Determine the (X, Y) coordinate at the center of the cell enclosing the given text.  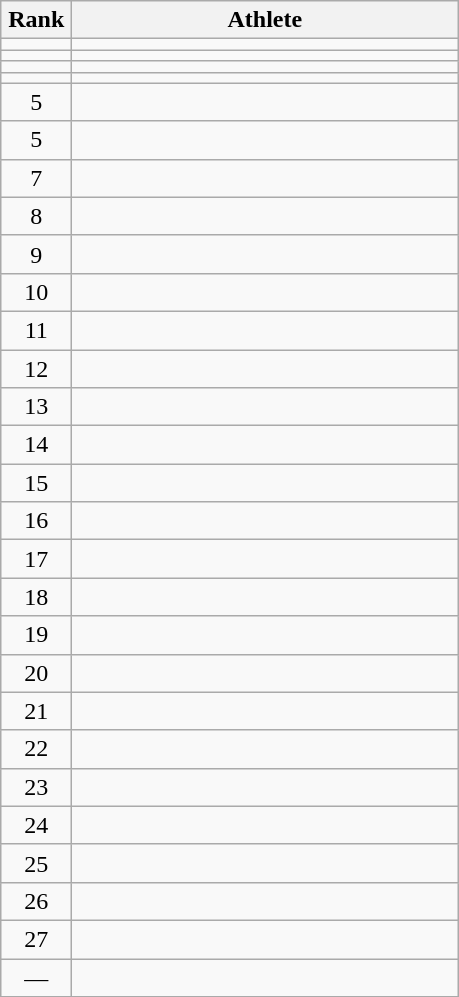
8 (36, 216)
20 (36, 673)
7 (36, 178)
10 (36, 292)
19 (36, 635)
13 (36, 407)
16 (36, 521)
Athlete (265, 20)
17 (36, 559)
26 (36, 901)
11 (36, 330)
12 (36, 369)
21 (36, 711)
18 (36, 597)
— (36, 977)
22 (36, 749)
25 (36, 863)
24 (36, 825)
15 (36, 483)
Rank (36, 20)
9 (36, 254)
23 (36, 787)
14 (36, 445)
27 (36, 939)
